Pinpoint the cell where the given text exists, returning its [X, Y] midpoint coordinate. 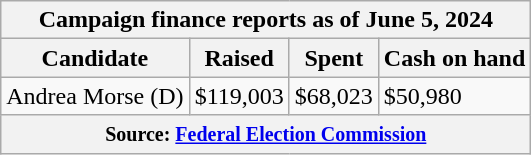
Candidate [95, 58]
Cash on hand [454, 58]
Campaign finance reports as of June 5, 2024 [266, 20]
Andrea Morse (D) [95, 96]
$50,980 [454, 96]
$119,003 [239, 96]
Source: Federal Election Commission [266, 134]
$68,023 [334, 96]
Raised [239, 58]
Spent [334, 58]
